For the text-containing cell, return its midpoint in [x, y] coordinate format. 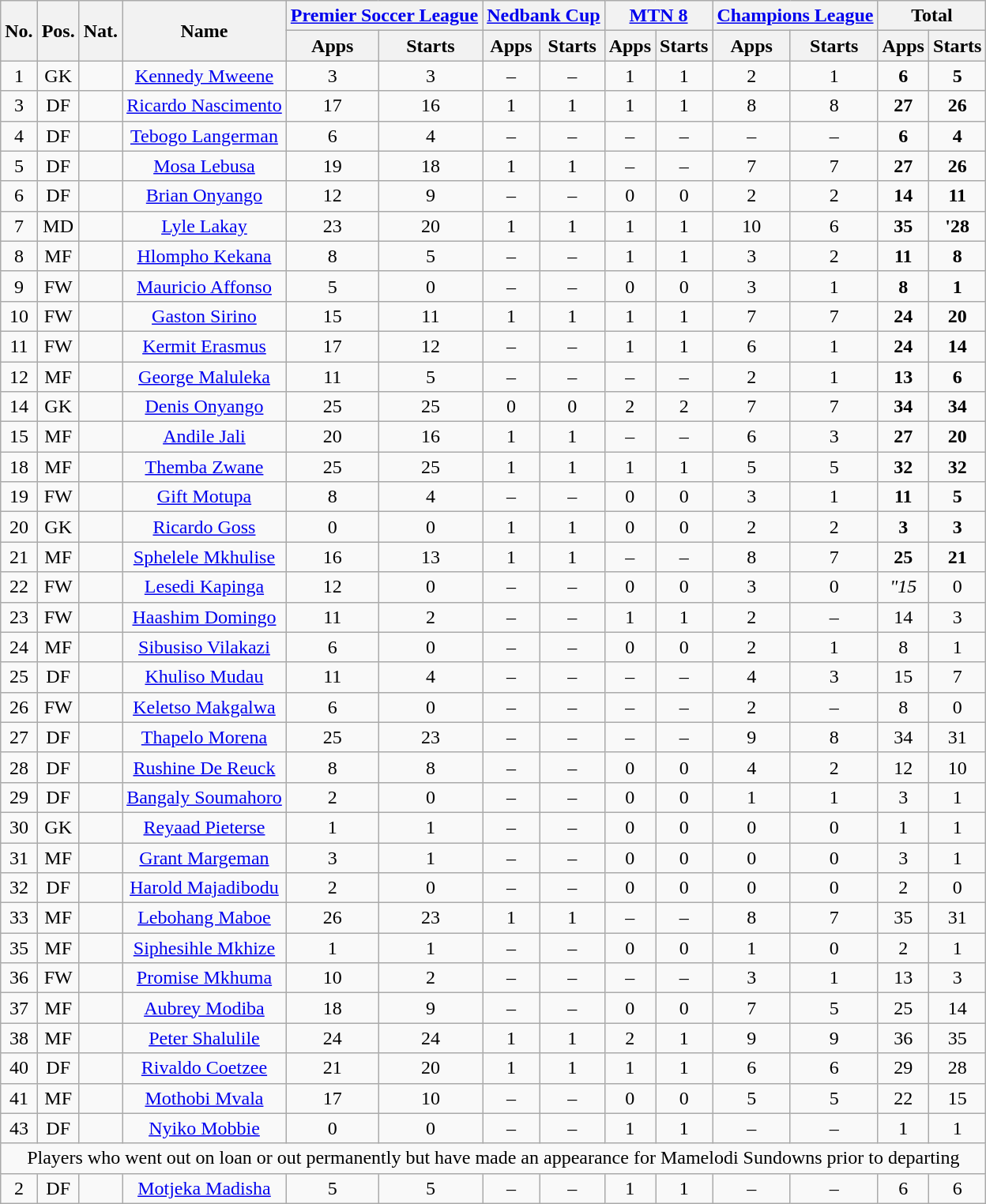
Thapelo Morena [205, 737]
Themba Zwane [205, 467]
Kermit Erasmus [205, 346]
Brian Onyango [205, 196]
Aubrey Modiba [205, 1008]
"15 [903, 587]
Mauricio Affonso [205, 286]
Reyaad Pieterse [205, 827]
40 [19, 1068]
Peter Shalulile [205, 1038]
Lesedi Kapinga [205, 587]
Bangaly Soumahoro [205, 797]
Nat. [100, 31]
37 [19, 1008]
Lyle Lakay [205, 226]
30 [19, 827]
41 [19, 1098]
Sibusiso Vilakazi [205, 647]
Nedbank Cup [544, 16]
Lebohang Maboe [205, 918]
Nyiko Mobbie [205, 1128]
Denis Onyango [205, 407]
No. [19, 31]
Hlompho Kekana [205, 256]
George Maluleka [205, 377]
Ricardo Goss [205, 527]
Champions League [795, 16]
Ricardo Nascimento [205, 106]
Harold Majadibodu [205, 888]
Mothobi Mvala [205, 1098]
Grant Margeman [205, 857]
Mosa Lebusa [205, 166]
Kennedy Mweene [205, 76]
Rushine De Reuck [205, 767]
'28 [957, 226]
Sphelele Mkhulise [205, 557]
Khuliso Mudau [205, 677]
38 [19, 1038]
Haashim Domingo [205, 617]
Total [932, 16]
Players who went out on loan or out permanently but have made an appearance for Mamelodi Sundowns prior to departing [493, 1158]
Andile Jali [205, 437]
Name [205, 31]
Gift Motupa [205, 497]
Premier Soccer League [384, 16]
43 [19, 1128]
Promise Mkhuma [205, 978]
MD [58, 226]
Pos. [58, 31]
33 [19, 918]
Keletso Makgalwa [205, 707]
MTN 8 [659, 16]
Rivaldo Coetzee [205, 1068]
Motjeka Madisha [205, 1188]
Siphesihle Mkhize [205, 948]
Tebogo Langerman [205, 136]
Gaston Sirino [205, 316]
